Determine the (x, y) coordinate at the center of the cell enclosing the given text.  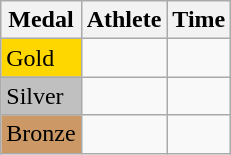
Bronze (41, 134)
Athlete (124, 20)
Medal (41, 20)
Gold (41, 58)
Silver (41, 96)
Time (199, 20)
